From the cell containing the given text, extract its center point as (x, y) coordinate. 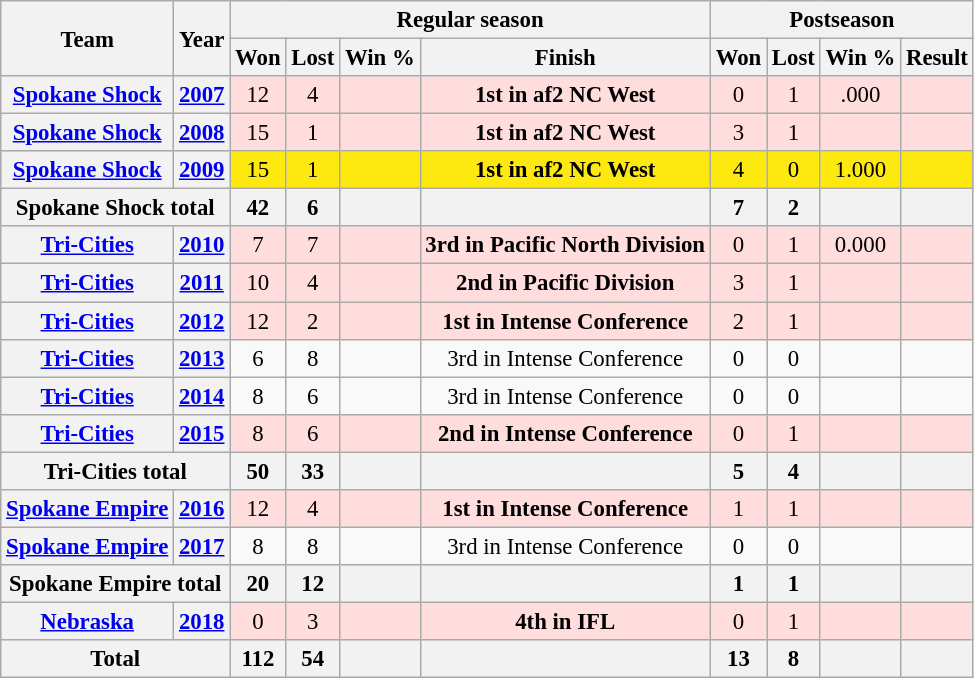
2015 (202, 433)
33 (313, 471)
42 (258, 208)
0.000 (860, 245)
112 (258, 659)
2011 (202, 283)
Nebraska (88, 621)
Finish (565, 58)
54 (313, 659)
2016 (202, 509)
2nd in Pacific Division (565, 283)
Postseason (842, 20)
2009 (202, 170)
Tri-Cities total (116, 471)
20 (258, 584)
4th in IFL (565, 621)
1.000 (860, 170)
Result (938, 58)
2018 (202, 621)
Spokane Shock total (116, 208)
2017 (202, 546)
2007 (202, 95)
10 (258, 283)
2nd in Intense Conference (565, 433)
2012 (202, 321)
Spokane Empire total (116, 584)
3rd in Pacific North Division (565, 245)
Regular season (470, 20)
2008 (202, 133)
Total (116, 659)
13 (738, 659)
.000 (860, 95)
2014 (202, 396)
5 (738, 471)
2013 (202, 358)
2010 (202, 245)
50 (258, 471)
Year (202, 38)
Team (88, 38)
